Determine the [x, y] coordinate at the center of the cell enclosing the given text.  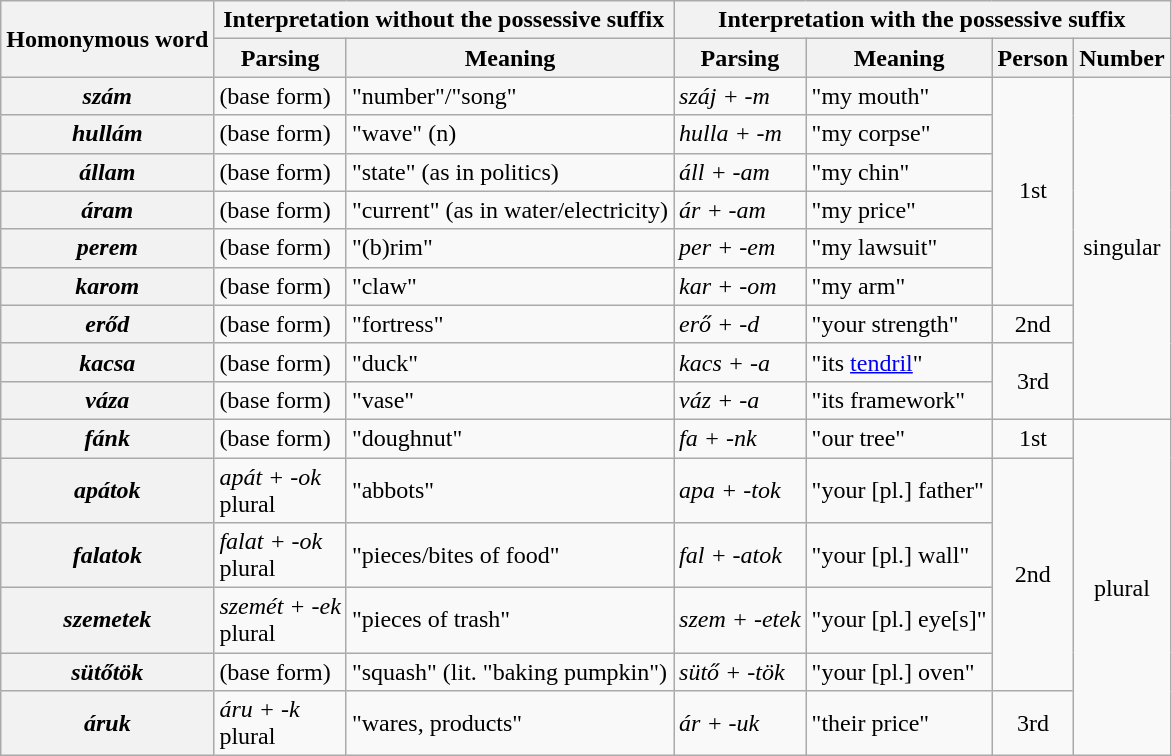
erőd [108, 324]
"vase" [510, 400]
"my mouth" [899, 96]
erő + ‑d [740, 324]
karom [108, 286]
"wave" (n) [510, 134]
hullám [108, 134]
kacs + ‑a [740, 362]
fa + ‑nk [740, 438]
"duck" [510, 362]
áram [108, 210]
plural [1122, 587]
áruk [108, 724]
"claw" [510, 286]
singular [1122, 248]
váz + ‑a [740, 400]
szemét + ‑ekplural [280, 620]
falatok [108, 556]
"doughnut" [510, 438]
"my price" [899, 210]
"its framework" [899, 400]
perem [108, 248]
"(b)rim" [510, 248]
kacsa [108, 362]
"squash" (lit. "baking pumpkin") [510, 672]
váza [108, 400]
apa + ‑tok [740, 490]
per + ‑em [740, 248]
"pieces of trash" [510, 620]
"current" (as in water/electricity) [510, 210]
sütőtök [108, 672]
"number"/"song" [510, 96]
száj + ‑m [740, 96]
Interpretation without the possessive suffix [444, 20]
állam [108, 172]
áru + ‑kplural [280, 724]
"our tree" [899, 438]
"your [pl.] eye[s]" [899, 620]
"your strength" [899, 324]
fal + ‑atok [740, 556]
"their price" [899, 724]
szem + ‑etek [740, 620]
apátok [108, 490]
kar + ‑om [740, 286]
"wares, products" [510, 724]
"your [pl.] wall" [899, 556]
"my corpse" [899, 134]
"state" (as in politics) [510, 172]
ár + ‑am [740, 210]
apát + ‑okplural [280, 490]
szemetek [108, 620]
Person [1033, 58]
"my lawsuit" [899, 248]
szám [108, 96]
fánk [108, 438]
"my chin" [899, 172]
"pieces/bites of food" [510, 556]
falat + ‑okplural [280, 556]
Number [1122, 58]
"abbots" [510, 490]
"your [pl.] oven" [899, 672]
"your [pl.] father" [899, 490]
"my arm" [899, 286]
áll + ‑am [740, 172]
sütő + ‑tök [740, 672]
hulla + ‑m [740, 134]
Interpretation with the possessive suffix [922, 20]
"its tendril" [899, 362]
"fortress" [510, 324]
ár + ‑uk [740, 724]
Homonymous word [108, 39]
